Extract the (X, Y) coordinate from the center of the cell holding the provided text.  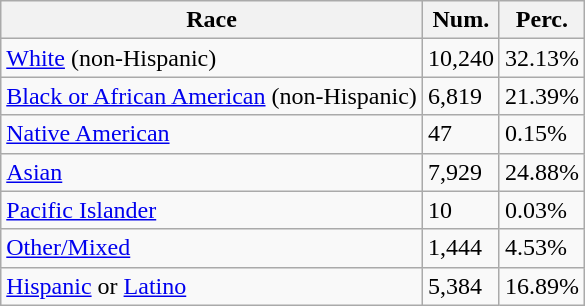
16.89% (542, 286)
Pacific Islander (212, 210)
Other/Mixed (212, 248)
1,444 (460, 248)
47 (460, 134)
32.13% (542, 58)
0.03% (542, 210)
5,384 (460, 286)
Black or African American (non-Hispanic) (212, 96)
10,240 (460, 58)
Asian (212, 172)
Native American (212, 134)
6,819 (460, 96)
24.88% (542, 172)
Hispanic or Latino (212, 286)
21.39% (542, 96)
7,929 (460, 172)
Perc. (542, 20)
Num. (460, 20)
Race (212, 20)
10 (460, 210)
4.53% (542, 248)
0.15% (542, 134)
White (non-Hispanic) (212, 58)
